For the text-containing cell, return its midpoint in [x, y] coordinate format. 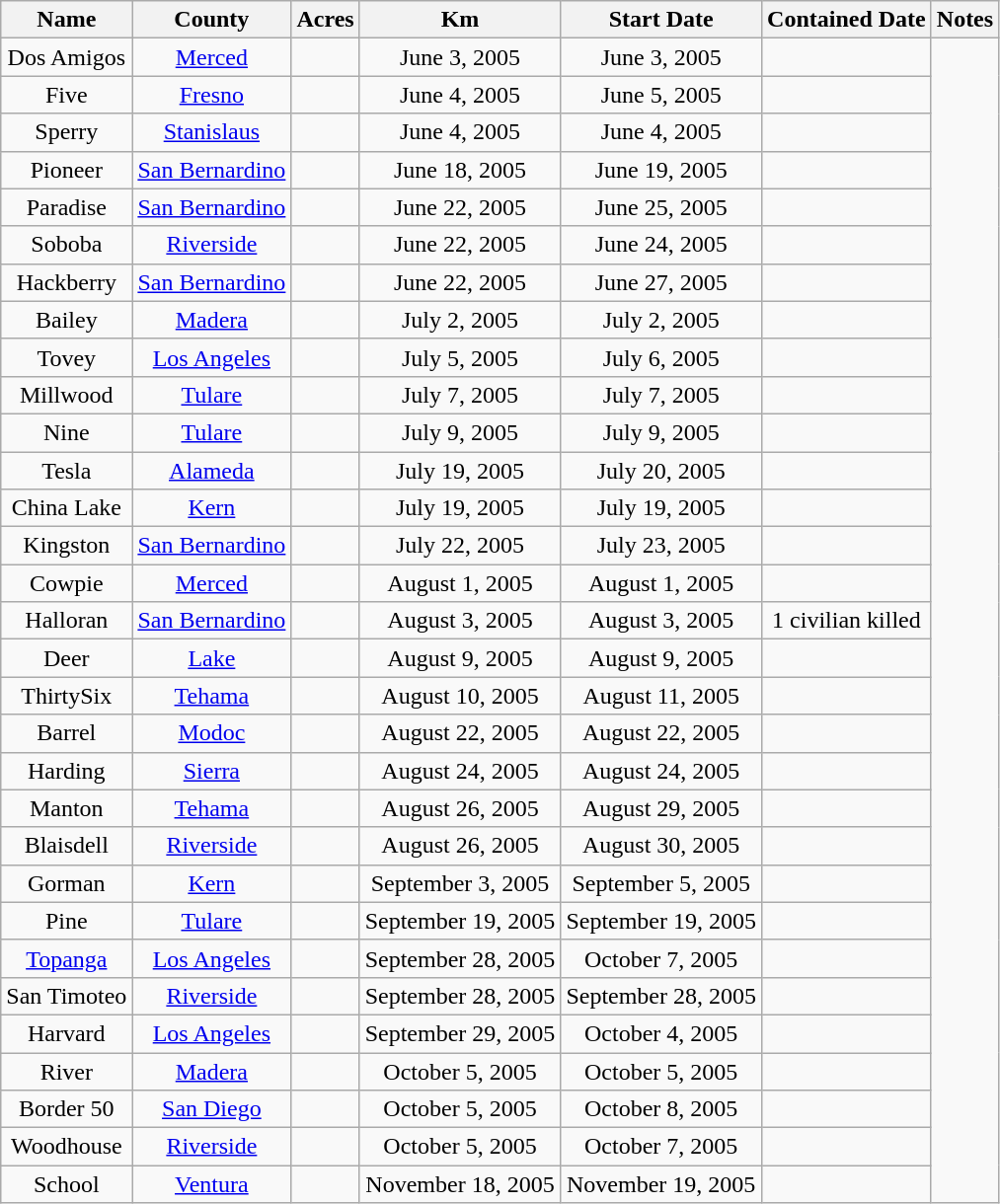
October 4, 2005 [661, 1033]
Manton [67, 808]
Soboba [67, 245]
Name [67, 20]
June 25, 2005 [661, 207]
Nine [67, 432]
County [211, 20]
November 19, 2005 [661, 1184]
Pioneer [67, 170]
August 10, 2005 [460, 696]
Bailey [67, 320]
Kingston [67, 546]
June 18, 2005 [460, 170]
June 24, 2005 [661, 245]
Cowpie [67, 583]
Barrel [67, 733]
San Diego [211, 1109]
Tovey [67, 357]
Notes [964, 20]
San Timoteo [67, 996]
Border 50 [67, 1109]
Start Date [661, 20]
Gorman [67, 883]
Paradise [67, 207]
Sierra [211, 771]
Acres [326, 20]
July 22, 2005 [460, 546]
Pine [67, 921]
August 11, 2005 [661, 696]
1 civilian killed [847, 621]
Modoc [211, 733]
School [67, 1184]
Harding [67, 771]
July 23, 2005 [661, 546]
July 6, 2005 [661, 357]
Deer [67, 658]
River [67, 1071]
September 29, 2005 [460, 1033]
September 5, 2005 [661, 883]
Alameda [211, 471]
Stanislaus [211, 132]
July 20, 2005 [661, 471]
Lake [211, 658]
Ventura [211, 1184]
Dos Amigos [67, 57]
Five [67, 95]
Km [460, 20]
November 18, 2005 [460, 1184]
June 5, 2005 [661, 95]
July 5, 2005 [460, 357]
Hackberry [67, 282]
ThirtySix [67, 696]
August 30, 2005 [661, 846]
August 29, 2005 [661, 808]
Tesla [67, 471]
June 27, 2005 [661, 282]
China Lake [67, 508]
Topanga [67, 958]
September 3, 2005 [460, 883]
Millwood [67, 395]
Woodhouse [67, 1147]
Blaisdell [67, 846]
Contained Date [847, 20]
October 8, 2005 [661, 1109]
Harvard [67, 1033]
Sperry [67, 132]
Fresno [211, 95]
Halloran [67, 621]
June 19, 2005 [661, 170]
